Identify which cell holds the provided text, then report its [x, y] central coordinate. 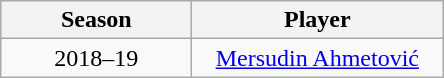
Player [318, 20]
Season [96, 20]
Mersudin Ahmetović [318, 58]
2018–19 [96, 58]
